Identify which cell holds the provided text, then report its [X, Y] central coordinate. 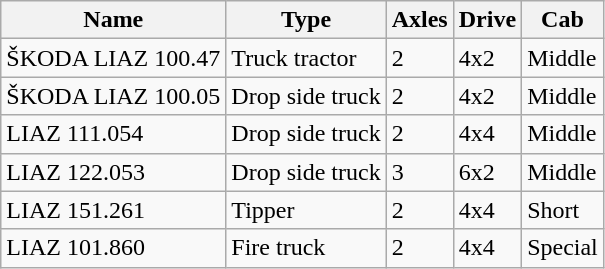
Type [306, 20]
ŠKODA LIAZ 100.47 [114, 58]
LIAZ 111.054 [114, 134]
Truck tractor [306, 58]
Drive [487, 20]
LIAZ 122.053 [114, 172]
LIAZ 151.261 [114, 210]
Name [114, 20]
Special [563, 248]
Fire truck [306, 248]
ŠKODA LIAZ 100.05 [114, 96]
3 [420, 172]
LIAZ 101.860 [114, 248]
6x2 [487, 172]
Cab [563, 20]
Axles [420, 20]
Short [563, 210]
Tipper [306, 210]
